Identify which cell holds the provided text, then report its (X, Y) central coordinate. 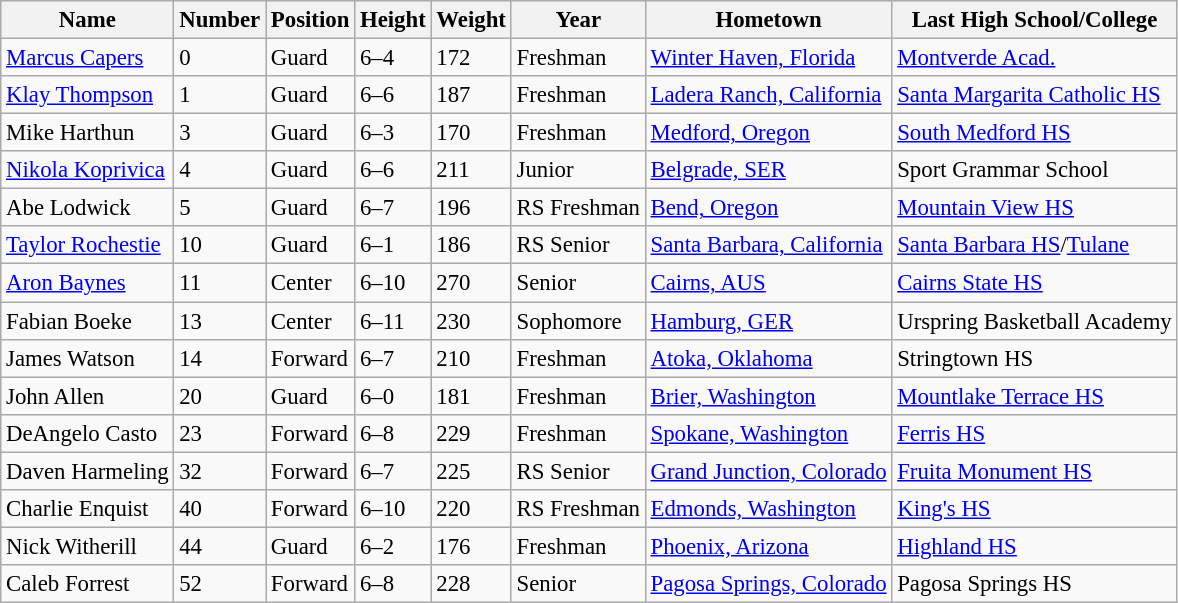
196 (471, 208)
Belgrade, SER (768, 170)
Name (88, 20)
Mountlake Terrace HS (1034, 396)
52 (220, 584)
Mike Harthun (88, 133)
6–0 (393, 396)
13 (220, 321)
270 (471, 283)
170 (471, 133)
Number (220, 20)
5 (220, 208)
229 (471, 433)
Weight (471, 20)
Stringtown HS (1034, 358)
Position (310, 20)
3 (220, 133)
Height (393, 20)
181 (471, 396)
James Watson (88, 358)
John Allen (88, 396)
40 (220, 509)
Cairns, AUS (768, 283)
1 (220, 95)
6–11 (393, 321)
Charlie Enquist (88, 509)
220 (471, 509)
Medford, Oregon (768, 133)
Highland HS (1034, 546)
Hamburg, GER (768, 321)
Atoka, Oklahoma (768, 358)
Grand Junction, Colorado (768, 471)
4 (220, 170)
Fruita Monument HS (1034, 471)
11 (220, 283)
186 (471, 245)
Nikola Koprivica (88, 170)
20 (220, 396)
Pagosa Springs, Colorado (768, 584)
Cairns State HS (1034, 283)
Bend, Oregon (768, 208)
6–1 (393, 245)
Spokane, Washington (768, 433)
Klay Thompson (88, 95)
176 (471, 546)
44 (220, 546)
187 (471, 95)
Ladera Ranch, California (768, 95)
Abe Lodwick (88, 208)
Pagosa Springs HS (1034, 584)
Taylor Rochestie (88, 245)
Aron Baynes (88, 283)
Santa Barbara, California (768, 245)
Santa Barbara HS/Tulane (1034, 245)
Daven Harmeling (88, 471)
Caleb Forrest (88, 584)
Urspring Basketball Academy (1034, 321)
Last High School/College (1034, 20)
10 (220, 245)
King's HS (1034, 509)
Hometown (768, 20)
6–2 (393, 546)
32 (220, 471)
211 (471, 170)
Phoenix, Arizona (768, 546)
6–3 (393, 133)
14 (220, 358)
Winter Haven, Florida (768, 58)
172 (471, 58)
Montverde Acad. (1034, 58)
Sport Grammar School (1034, 170)
228 (471, 584)
230 (471, 321)
Edmonds, Washington (768, 509)
210 (471, 358)
225 (471, 471)
Mountain View HS (1034, 208)
Santa Margarita Catholic HS (1034, 95)
Junior (578, 170)
DeAngelo Casto (88, 433)
Brier, Washington (768, 396)
0 (220, 58)
Marcus Capers (88, 58)
South Medford HS (1034, 133)
Year (578, 20)
Nick Witherill (88, 546)
Sophomore (578, 321)
23 (220, 433)
6–4 (393, 58)
Fabian Boeke (88, 321)
Ferris HS (1034, 433)
